Detect which cell encompasses the target text, then output its (x, y) center coordinate. 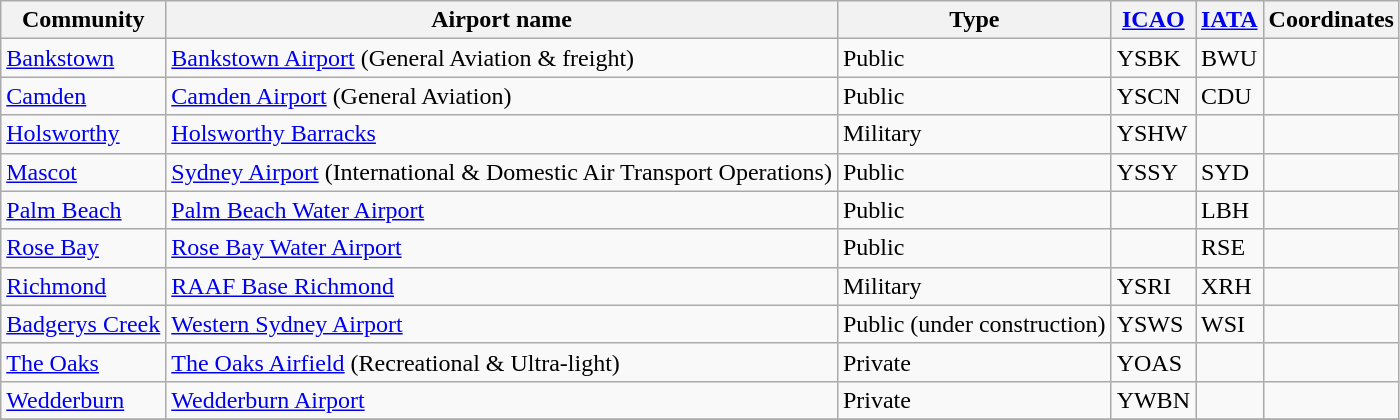
Richmond (84, 286)
Wedderburn Airport (502, 400)
SYD (1230, 172)
The Oaks Airfield (Recreational & Ultra-light) (502, 362)
YOAS (1153, 362)
Mascot (84, 172)
Camden (84, 96)
Wedderburn (84, 400)
Sydney Airport (International & Domestic Air Transport Operations) (502, 172)
CDU (1230, 96)
YSSY (1153, 172)
Palm Beach Water Airport (502, 210)
YSWS (1153, 324)
YSCN (1153, 96)
LBH (1230, 210)
Community (84, 20)
YSRI (1153, 286)
Bankstown Airport (General Aviation & freight) (502, 58)
Badgerys Creek (84, 324)
Public (under construction) (974, 324)
Palm Beach (84, 210)
XRH (1230, 286)
BWU (1230, 58)
Rose Bay (84, 248)
The Oaks (84, 362)
Rose Bay Water Airport (502, 248)
RAAF Base Richmond (502, 286)
Type (974, 20)
Coordinates (1331, 20)
IATA (1230, 20)
Airport name (502, 20)
YWBN (1153, 400)
Western Sydney Airport (502, 324)
Camden Airport (General Aviation) (502, 96)
YSHW (1153, 134)
Bankstown (84, 58)
ICAO (1153, 20)
WSI (1230, 324)
RSE (1230, 248)
Holsworthy (84, 134)
YSBK (1153, 58)
Holsworthy Barracks (502, 134)
